Detect which cell encompasses the target text, then output its (x, y) center coordinate. 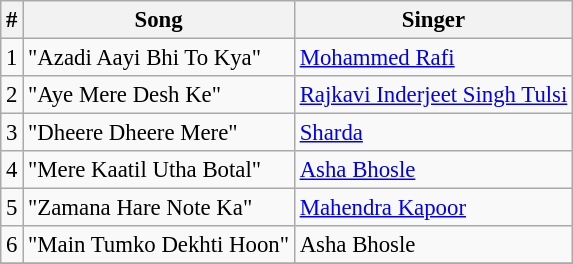
"Mere Kaatil Utha Botal" (159, 170)
5 (12, 208)
2 (12, 95)
"Zamana Hare Note Ka" (159, 208)
"Aye Mere Desh Ke" (159, 95)
1 (12, 58)
Mahendra Kapoor (433, 208)
"Azadi Aayi Bhi To Kya" (159, 58)
Mohammed Rafi (433, 58)
3 (12, 133)
Song (159, 20)
4 (12, 170)
# (12, 20)
"Main Tumko Dekhti Hoon" (159, 245)
"Dheere Dheere Mere" (159, 133)
Sharda (433, 133)
Singer (433, 20)
Rajkavi Inderjeet Singh Tulsi (433, 95)
6 (12, 245)
